Output the [x, y] coordinate of the center of the cell containing the given text.  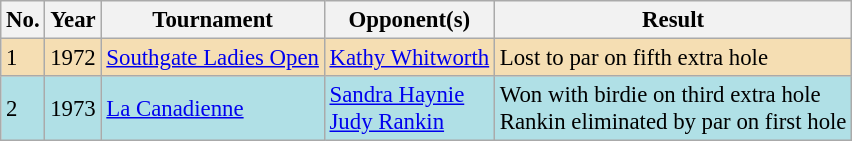
1972 [73, 58]
Result [672, 20]
2 [23, 108]
Tournament [212, 20]
Kathy Whitworth [409, 58]
Year [73, 20]
Lost to par on fifth extra hole [672, 58]
Opponent(s) [409, 20]
1 [23, 58]
La Canadienne [212, 108]
1973 [73, 108]
No. [23, 20]
Southgate Ladies Open [212, 58]
Sandra Haynie Judy Rankin [409, 108]
Won with birdie on third extra holeRankin eliminated by par on first hole [672, 108]
